Output the (x, y) coordinate of the center of the cell containing the given text.  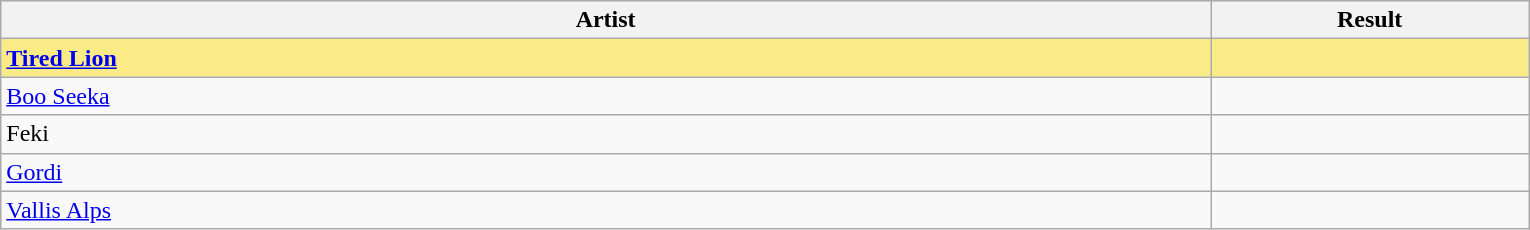
Feki (606, 134)
Tired Lion (606, 58)
Result (1369, 20)
Artist (606, 20)
Vallis Alps (606, 210)
Boo Seeka (606, 96)
Gordi (606, 172)
